Pinpoint the cell where the given text exists, returning its (x, y) midpoint coordinate. 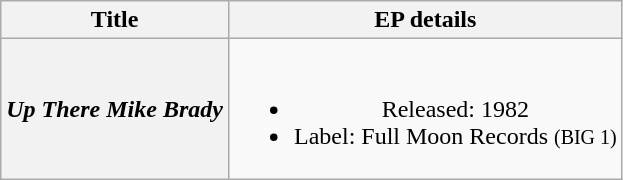
Released: 1982Label: Full Moon Records (BIG 1) (425, 109)
EP details (425, 20)
Title (115, 20)
Up There Mike Brady (115, 109)
